Return the [X, Y] coordinate for the center point of the cell that contains the specified text.  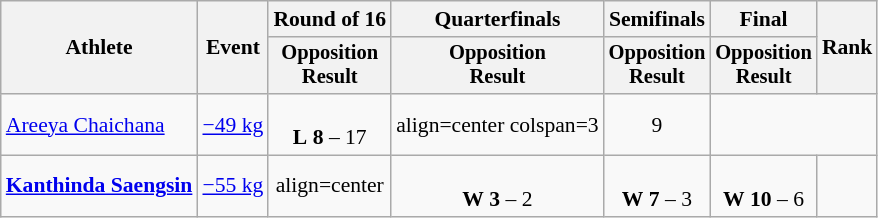
Round of 16 [330, 19]
align=center [330, 186]
−55 kg [232, 186]
Athlete [100, 48]
W 3 – 2 [497, 186]
−49 kg [232, 124]
align=center colspan=3 [497, 124]
Final [764, 19]
9 [658, 124]
Rank [848, 48]
W 7 – 3 [658, 186]
L 8 – 17 [330, 124]
Kanthinda Saengsin [100, 186]
Semifinals [658, 19]
Event [232, 48]
W 10 – 6 [764, 186]
Quarterfinals [497, 19]
Areeya Chaichana [100, 124]
